Detect which cell encompasses the target text, then output its [x, y] center coordinate. 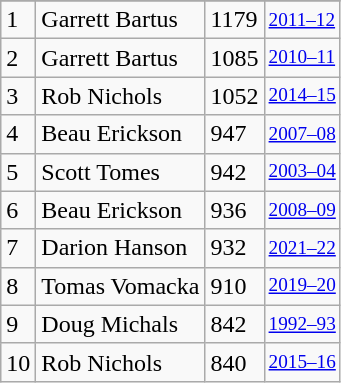
7 [18, 248]
Doug Michals [120, 324]
1179 [234, 20]
842 [234, 324]
Scott Tomes [120, 172]
10 [18, 362]
2008–09 [302, 210]
2019–20 [302, 286]
2007–08 [302, 134]
2 [18, 58]
942 [234, 172]
2014–15 [302, 96]
Tomas Vomacka [120, 286]
2021–22 [302, 248]
2015–16 [302, 362]
1085 [234, 58]
1052 [234, 96]
947 [234, 134]
1992–93 [302, 324]
4 [18, 134]
5 [18, 172]
6 [18, 210]
936 [234, 210]
Darion Hanson [120, 248]
932 [234, 248]
3 [18, 96]
2003–04 [302, 172]
2011–12 [302, 20]
2010–11 [302, 58]
8 [18, 286]
1 [18, 20]
9 [18, 324]
840 [234, 362]
910 [234, 286]
